Scan for the cell matching the given text and deliver its (x, y) coordinate at center. 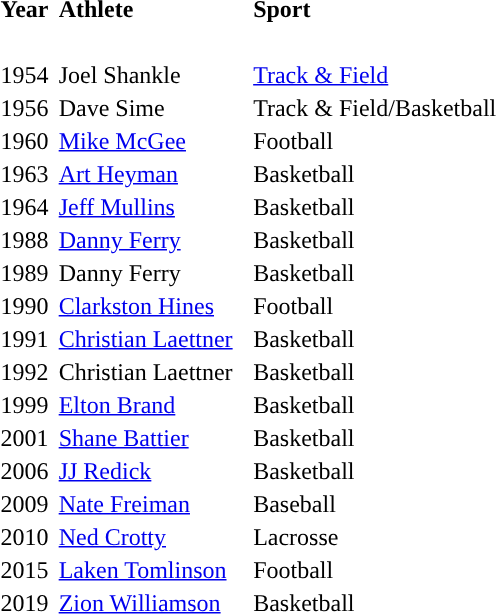
JJ Redick (152, 471)
Clarkston Hines (152, 306)
Dave Sime (152, 108)
Ned Crotty (152, 537)
Laken Tomlinson (152, 570)
Nate Freiman (152, 504)
Joel Shankle (152, 75)
Jeff Mullins (152, 207)
Elton Brand (152, 405)
Shane Battier (152, 438)
Mike McGee (152, 141)
Art Heyman (152, 174)
